Identify which cell holds the provided text, then report its (X, Y) central coordinate. 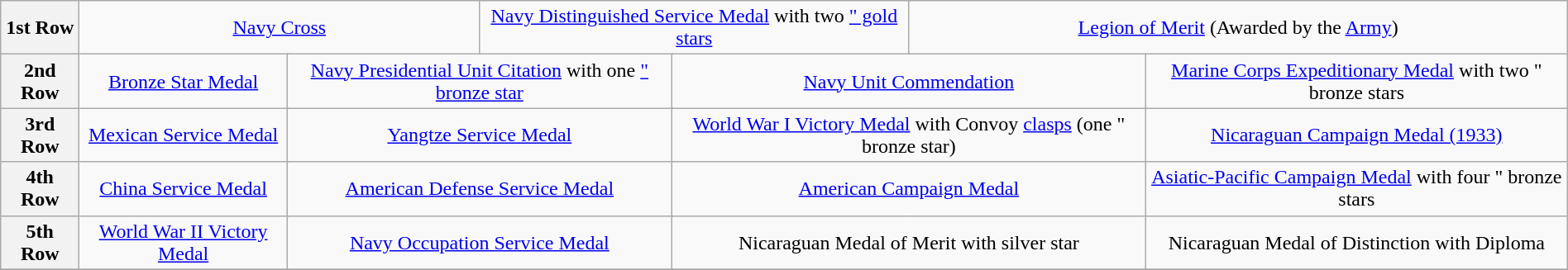
Nicaraguan Campaign Medal (1933) (1356, 135)
Navy Cross (280, 28)
World War II Victory Medal (184, 243)
2nd Row (40, 81)
Bronze Star Medal (184, 81)
Mexican Service Medal (184, 135)
American Defense Service Medal (480, 188)
Navy Unit Commendation (908, 81)
World War I Victory Medal with Convoy clasps (one " bronze star) (908, 135)
1st Row (40, 28)
Nicaraguan Medal of Distinction with Diploma (1356, 243)
American Campaign Medal (908, 188)
Nicaraguan Medal of Merit with silver star (908, 243)
Asiatic-Pacific Campaign Medal with four " bronze stars (1356, 188)
3rd Row (40, 135)
Yangtze Service Medal (480, 135)
5th Row (40, 243)
Marine Corps Expeditionary Medal with two " bronze stars (1356, 81)
Legion of Merit (Awarded by the Army) (1238, 28)
Navy Presidential Unit Citation with one " bronze star (480, 81)
Navy Distinguished Service Medal with two " gold stars (695, 28)
4th Row (40, 188)
China Service Medal (184, 188)
Navy Occupation Service Medal (480, 243)
